Return (x, y) of the center of cell containing provided text 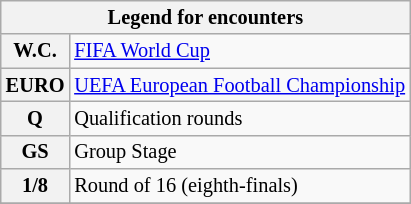
W.C. (36, 51)
1/8 (36, 186)
Q (36, 118)
FIFA World Cup (240, 51)
GS (36, 152)
EURO (36, 85)
UEFA European Football Championship (240, 85)
Group Stage (240, 152)
Qualification rounds (240, 118)
Legend for encounters (206, 17)
Round of 16 (eighth-finals) (240, 186)
